Find where the given text appears and provide that cell's center as (x, y) coordinate. 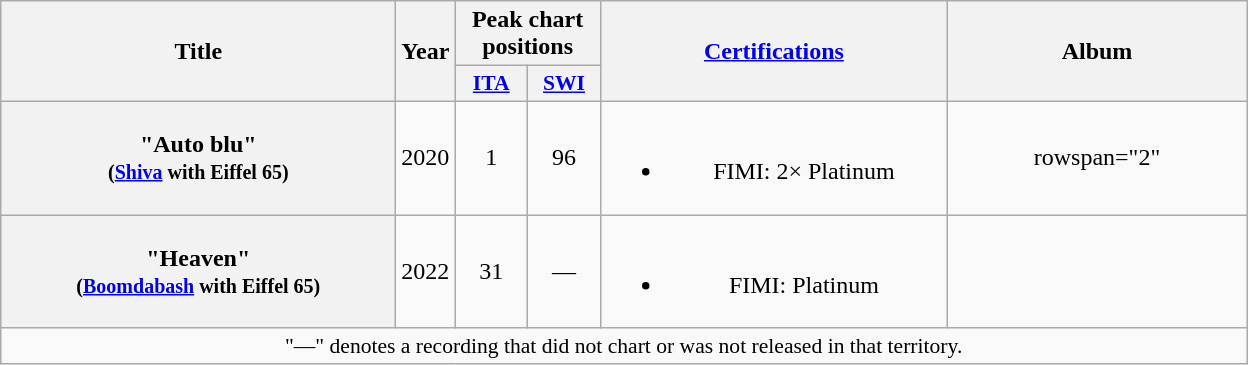
96 (564, 158)
rowspan="2" (1096, 158)
SWI (564, 84)
Album (1096, 52)
Certifications (774, 52)
ITA (492, 84)
"Auto blu"(Shiva with Eiffel 65) (198, 158)
FIMI: 2× Platinum (774, 158)
"—" denotes a recording that did not chart or was not released in that territory. (624, 346)
31 (492, 270)
FIMI: Platinum (774, 270)
Year (426, 52)
2020 (426, 158)
— (564, 270)
2022 (426, 270)
"Heaven"(Boomdabash with Eiffel 65) (198, 270)
Title (198, 52)
1 (492, 158)
Peak chart positions (528, 34)
